Determine the [X, Y] coordinate at the center of the cell enclosing the given text.  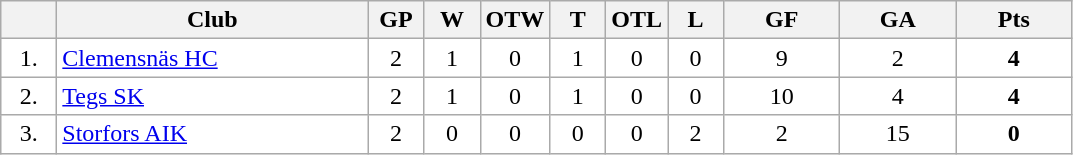
15 [898, 134]
Tegs SK [212, 96]
L [696, 20]
GF [782, 20]
3. [29, 134]
GP [396, 20]
Club [212, 20]
1. [29, 58]
Storfors AIK [212, 134]
Clemensnäs HC [212, 58]
10 [782, 96]
W [452, 20]
2. [29, 96]
9 [782, 58]
Pts [1014, 20]
OTL [637, 20]
T [578, 20]
GA [898, 20]
OTW [515, 20]
